Determine the (x, y) coordinate at the center of the cell enclosing the given text.  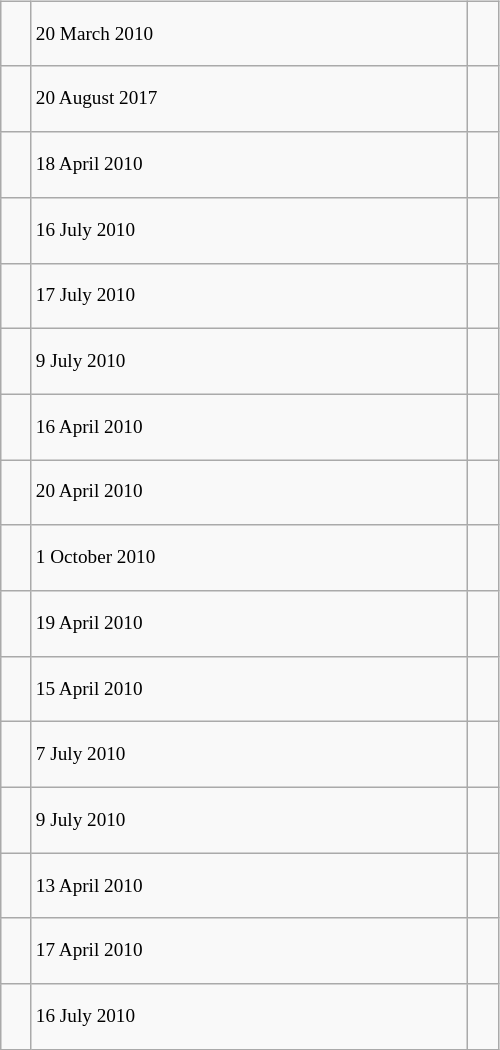
19 April 2010 (250, 624)
20 April 2010 (250, 493)
18 April 2010 (250, 165)
1 October 2010 (250, 558)
17 July 2010 (250, 296)
15 April 2010 (250, 689)
20 March 2010 (250, 34)
13 April 2010 (250, 886)
7 July 2010 (250, 755)
17 April 2010 (250, 951)
16 April 2010 (250, 427)
20 August 2017 (250, 99)
